Search for the cell housing the specified text and yield its [X, Y] center coordinate. 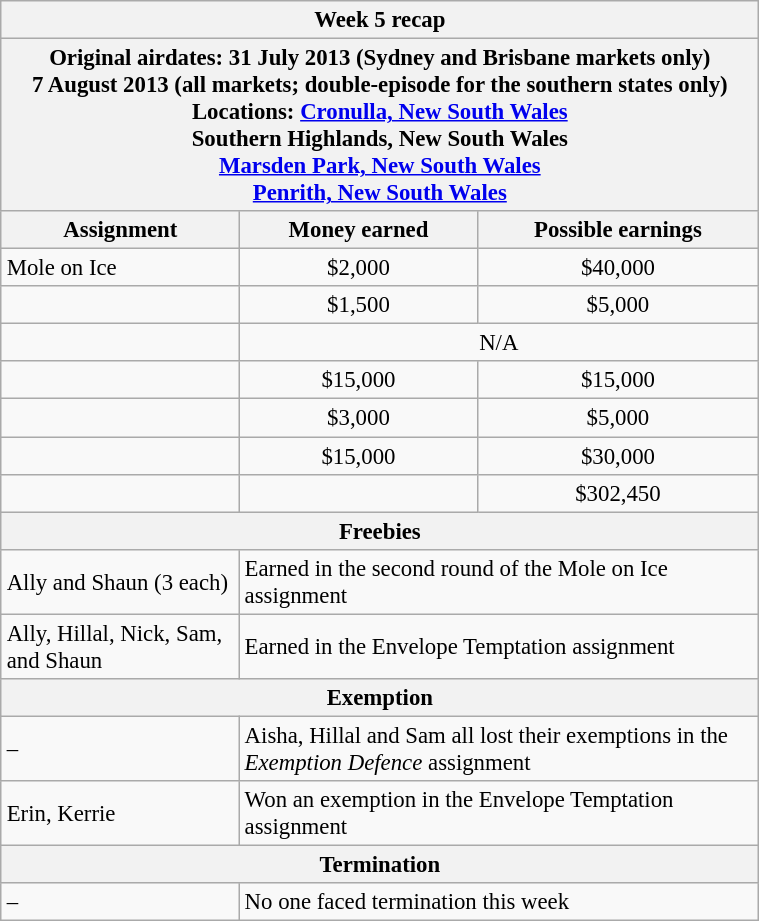
Exemption [380, 697]
Ally and Shaun (3 each) [120, 582]
Ally, Hillal, Nick, Sam, and Shaun [120, 646]
$2,000 [358, 268]
Earned in the Envelope Temptation assignment [498, 646]
Earned in the second round of the Mole on Ice assignment [498, 582]
N/A [498, 343]
Money earned [358, 230]
Mole on Ice [120, 268]
$1,500 [358, 305]
Assignment [120, 230]
No one faced termination this week [498, 902]
$30,000 [618, 455]
$302,450 [618, 493]
Possible earnings [618, 230]
Won an exemption in the Envelope Temptation assignment [498, 814]
Aisha, Hillal and Sam all lost their exemptions in the Exemption Defence assignment [498, 748]
Termination [380, 864]
Erin, Kerrie [120, 814]
Week 5 recap [380, 20]
$3,000 [358, 418]
$40,000 [618, 268]
Freebies [380, 531]
